Pinpoint the cell where the given text exists, returning its [X, Y] midpoint coordinate. 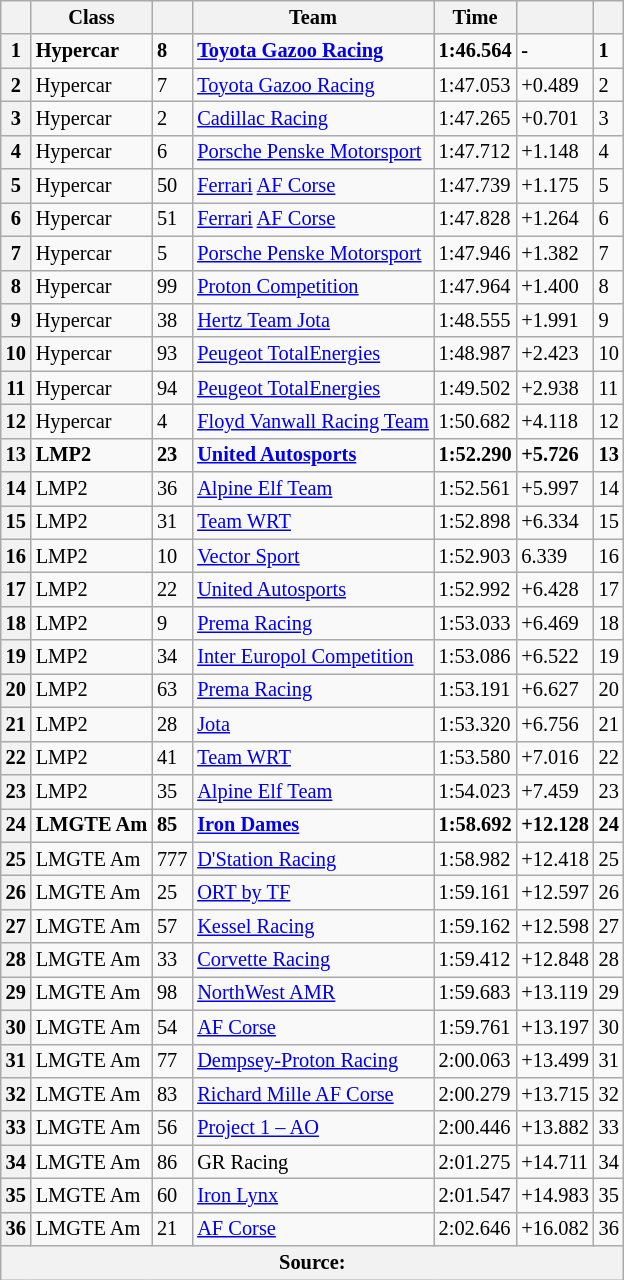
+13.119 [554, 993]
Jota [312, 724]
ORT by TF [312, 892]
Dempsey-Proton Racing [312, 1061]
+1.148 [554, 152]
+13.882 [554, 1128]
2:01.275 [476, 1162]
Source: [312, 1263]
Cadillac Racing [312, 118]
2:01.547 [476, 1195]
57 [172, 926]
+14.711 [554, 1162]
+7.016 [554, 758]
1:50.682 [476, 421]
56 [172, 1128]
1:59.761 [476, 1027]
Kessel Racing [312, 926]
1:48.987 [476, 354]
+13.197 [554, 1027]
1:52.290 [476, 455]
Corvette Racing [312, 960]
77 [172, 1061]
54 [172, 1027]
+6.428 [554, 589]
50 [172, 186]
2:02.646 [476, 1229]
+1.400 [554, 287]
1:52.903 [476, 556]
Time [476, 17]
1:47.739 [476, 186]
+4.118 [554, 421]
2:00.063 [476, 1061]
93 [172, 354]
+2.423 [554, 354]
1:52.992 [476, 589]
1:58.692 [476, 825]
Proton Competition [312, 287]
1:53.320 [476, 724]
+13.499 [554, 1061]
1:53.191 [476, 690]
NorthWest AMR [312, 993]
+1.382 [554, 253]
41 [172, 758]
- [554, 51]
2:00.446 [476, 1128]
+6.756 [554, 724]
+12.418 [554, 859]
1:47.265 [476, 118]
98 [172, 993]
+1.264 [554, 219]
Floyd Vanwall Racing Team [312, 421]
1:46.564 [476, 51]
+5.997 [554, 489]
94 [172, 388]
GR Racing [312, 1162]
Inter Europol Competition [312, 657]
+6.334 [554, 522]
+13.715 [554, 1094]
38 [172, 320]
+12.128 [554, 825]
6.339 [554, 556]
1:48.555 [476, 320]
1:59.161 [476, 892]
1:52.898 [476, 522]
+2.938 [554, 388]
+0.489 [554, 85]
+12.597 [554, 892]
777 [172, 859]
85 [172, 825]
1:47.964 [476, 287]
+16.082 [554, 1229]
+14.983 [554, 1195]
83 [172, 1094]
+1.175 [554, 186]
1:53.580 [476, 758]
+6.522 [554, 657]
+12.848 [554, 960]
+6.469 [554, 623]
+12.598 [554, 926]
+1.991 [554, 320]
1:59.683 [476, 993]
1:47.828 [476, 219]
Class [92, 17]
1:59.412 [476, 960]
1:53.033 [476, 623]
1:53.086 [476, 657]
1:52.561 [476, 489]
1:58.982 [476, 859]
1:47.712 [476, 152]
51 [172, 219]
Richard Mille AF Corse [312, 1094]
86 [172, 1162]
1:49.502 [476, 388]
Iron Lynx [312, 1195]
+5.726 [554, 455]
Team [312, 17]
2:00.279 [476, 1094]
Vector Sport [312, 556]
63 [172, 690]
60 [172, 1195]
+0.701 [554, 118]
1:59.162 [476, 926]
Hertz Team Jota [312, 320]
+6.627 [554, 690]
Project 1 – AO [312, 1128]
+7.459 [554, 791]
1:47.946 [476, 253]
Iron Dames [312, 825]
1:47.053 [476, 85]
1:54.023 [476, 791]
D'Station Racing [312, 859]
99 [172, 287]
